Return the [x, y] coordinate for the center point of the cell that contains the specified text.  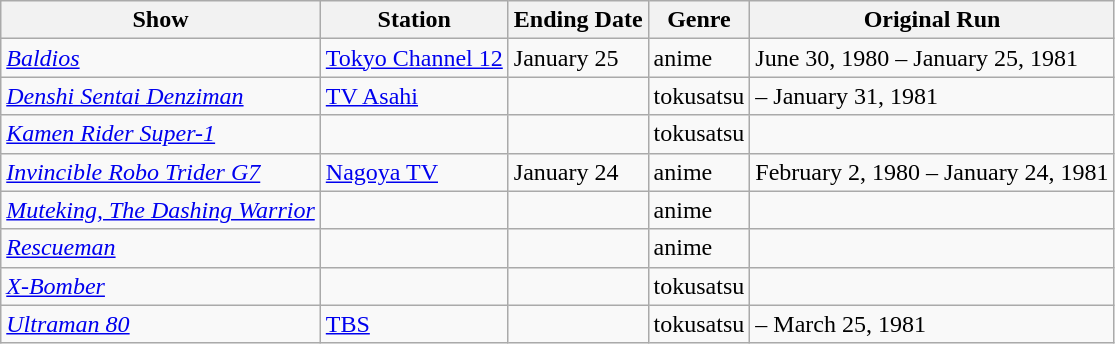
Genre [699, 20]
Tokyo Channel 12 [414, 58]
TBS [414, 324]
TV Asahi [414, 96]
Kamen Rider Super-1 [161, 134]
January 25 [578, 58]
Baldios [161, 58]
Show [161, 20]
January 24 [578, 172]
Rescueman [161, 248]
June 30, 1980 – January 25, 1981 [932, 58]
Denshi Sentai Denziman [161, 96]
February 2, 1980 – January 24, 1981 [932, 172]
– March 25, 1981 [932, 324]
Ultraman 80 [161, 324]
Invincible Robo Trider G7 [161, 172]
Ending Date [578, 20]
Original Run [932, 20]
Station [414, 20]
Muteking, The Dashing Warrior [161, 210]
Nagoya TV [414, 172]
X-Bomber [161, 286]
– January 31, 1981 [932, 96]
